Search for the cell housing the specified text and yield its (x, y) center coordinate. 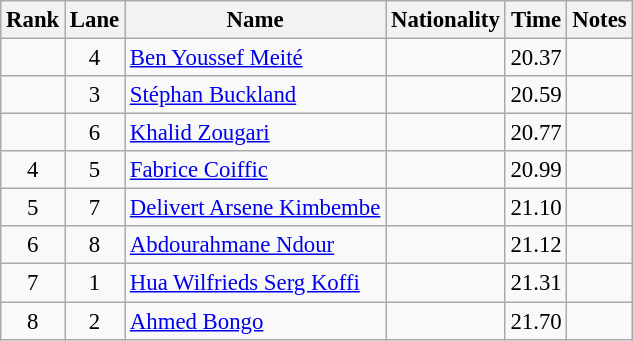
2 (95, 321)
Ahmed Bongo (256, 321)
Nationality (446, 20)
Fabrice Coiffic (256, 170)
21.12 (536, 245)
Stéphan Buckland (256, 95)
Name (256, 20)
Ben Youssef Meité (256, 58)
20.59 (536, 95)
Hua Wilfrieds Serg Koffi (256, 283)
21.70 (536, 321)
1 (95, 283)
Time (536, 20)
20.99 (536, 170)
3 (95, 95)
Abdourahmane Ndour (256, 245)
Rank (33, 20)
Notes (600, 20)
Khalid Zougari (256, 133)
Lane (95, 20)
20.37 (536, 58)
21.31 (536, 283)
20.77 (536, 133)
21.10 (536, 208)
Delivert Arsene Kimbembe (256, 208)
